Provide the [X, Y] coordinate of the cell's center where the given text is located.  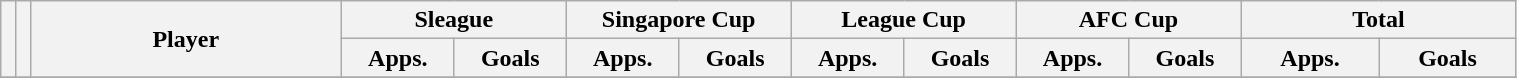
AFC Cup [1128, 20]
Player [186, 39]
Sleague [454, 20]
League Cup [904, 20]
Singapore Cup [678, 20]
Total [1378, 20]
